Provide the [x, y] coordinate of the cell's center where the given text is located.  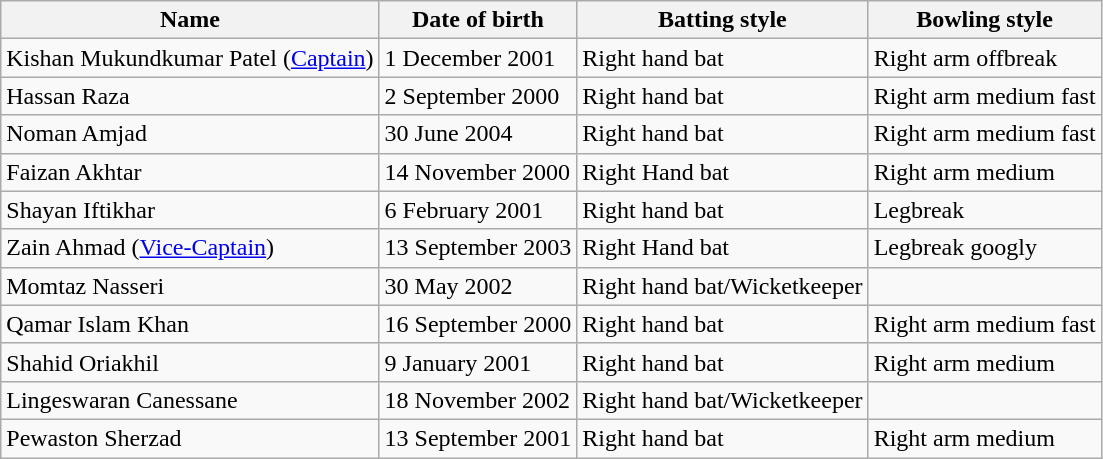
Momtaz Nasseri [190, 286]
Right arm offbreak [984, 58]
Name [190, 20]
2 September 2000 [478, 96]
16 September 2000 [478, 324]
18 November 2002 [478, 400]
Shayan Iftikhar [190, 210]
Pewaston Sherzad [190, 438]
30 June 2004 [478, 134]
9 January 2001 [478, 362]
Noman Amjad [190, 134]
Bowling style [984, 20]
Date of birth [478, 20]
1 December 2001 [478, 58]
Legbreak googly [984, 248]
Qamar Islam Khan [190, 324]
Shahid Oriakhil [190, 362]
13 September 2001 [478, 438]
Legbreak [984, 210]
Kishan Mukundkumar Patel (Captain) [190, 58]
14 November 2000 [478, 172]
Lingeswaran Canessane [190, 400]
Faizan Akhtar [190, 172]
13 September 2003 [478, 248]
Batting style [722, 20]
Zain Ahmad (Vice-Captain) [190, 248]
Hassan Raza [190, 96]
6 February 2001 [478, 210]
30 May 2002 [478, 286]
